Locate the cell with the specified text and output its [X, Y] center coordinate. 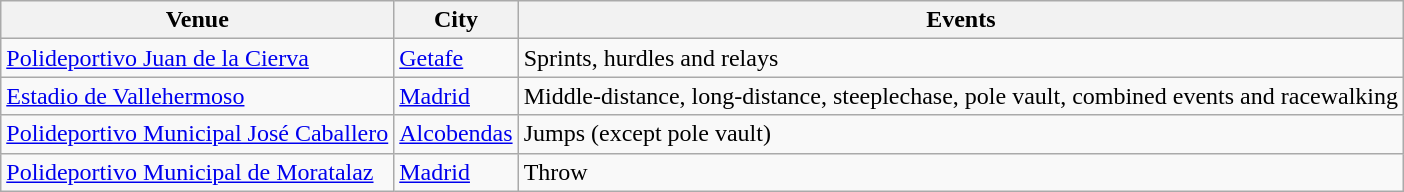
City [456, 20]
Jumps (except pole vault) [960, 134]
Alcobendas [456, 134]
Estadio de Vallehermoso [198, 96]
Polideportivo Municipal de Moratalaz [198, 172]
Throw [960, 172]
Polideportivo Municipal José Caballero [198, 134]
Getafe [456, 58]
Polideportivo Juan de la Cierva [198, 58]
Sprints, hurdles and relays [960, 58]
Middle-distance, long-distance, steeplechase, pole vault, combined events and racewalking [960, 96]
Events [960, 20]
Venue [198, 20]
